Search for the cell housing the specified text and yield its (X, Y) center coordinate. 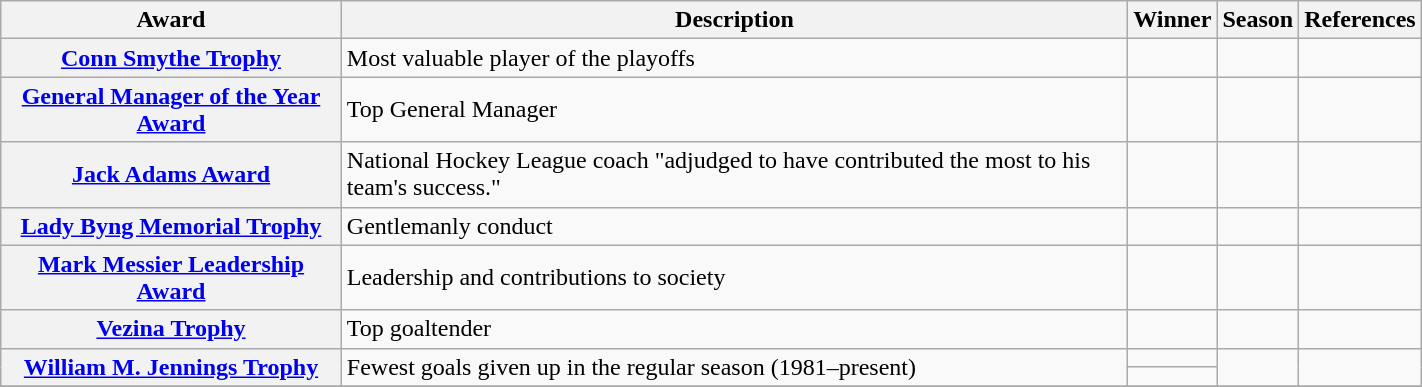
National Hockey League coach "adjudged to have contributed the most to his team's success." (734, 174)
Top goaltender (734, 329)
Mark Messier Leadership Award (172, 278)
Jack Adams Award (172, 174)
Most valuable player of the playoffs (734, 58)
Award (172, 20)
Lady Byng Memorial Trophy (172, 226)
William M. Jennings Trophy (172, 367)
Description (734, 20)
Gentlemanly conduct (734, 226)
Season (1258, 20)
Winner (1172, 20)
Vezina Trophy (172, 329)
Fewest goals given up in the regular season (1981–present) (734, 367)
Top General Manager (734, 110)
Conn Smythe Trophy (172, 58)
General Manager of the Year Award (172, 110)
Leadership and contributions to society (734, 278)
References (1360, 20)
